Capture the cell that displays the provided text and extract its (X, Y) central coordinate. 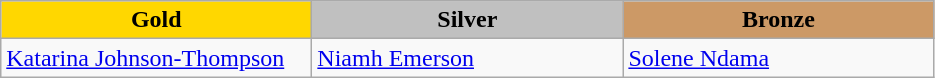
Katarina Johnson-Thompson (156, 58)
Bronze (778, 20)
Niamh Emerson (468, 58)
Solene Ndama (778, 58)
Silver (468, 20)
Gold (156, 20)
